Find where the given text appears and provide that cell's center as (X, Y) coordinate. 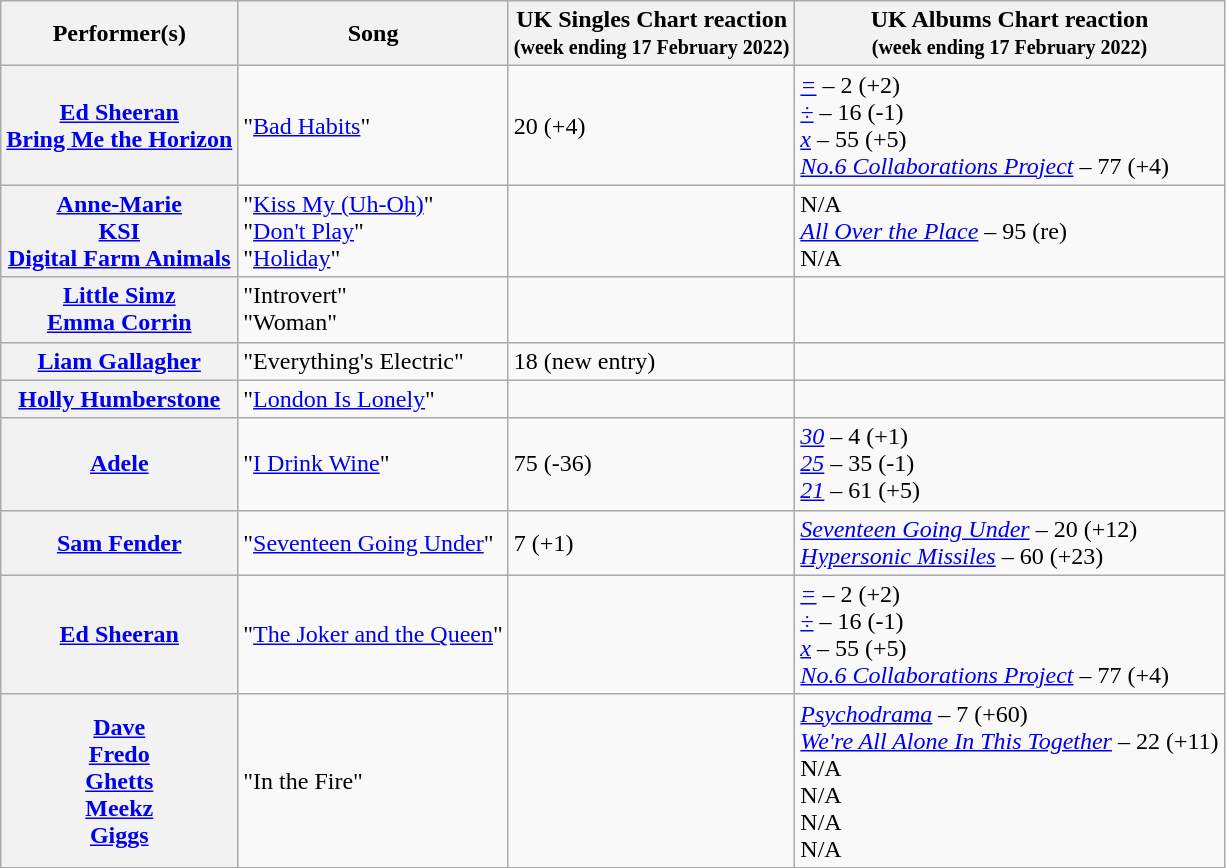
Liam Gallagher (120, 361)
Little Simz Emma Corrin (120, 310)
30 – 4 (+1)25 – 35 (-1)21 – 61 (+5) (1010, 464)
7 (+1) (651, 542)
Sam Fender (120, 542)
75 (-36) (651, 464)
"In the Fire" (374, 780)
UK Singles Chart reaction(week ending 17 February 2022) (651, 34)
UK Albums Chart reaction(week ending 17 February 2022) (1010, 34)
"London Is Lonely" (374, 399)
Anne-MarieKSIDigital Farm Animals (120, 231)
18 (new entry) (651, 361)
"I Drink Wine" (374, 464)
"Everything's Electric" (374, 361)
Adele (120, 464)
DaveFredoGhettsMeekzGiggs (120, 780)
Seventeen Going Under – 20 (+12)Hypersonic Missiles – 60 (+23) (1010, 542)
"The Joker and the Queen" (374, 634)
Performer(s) (120, 34)
Holly Humberstone (120, 399)
Song (374, 34)
Psychodrama – 7 (+60)We're All Alone In This Together – 22 (+11)N/AN/AN/AN/A (1010, 780)
Ed SheeranBring Me the Horizon (120, 126)
20 (+4) (651, 126)
"Seventeen Going Under" (374, 542)
Ed Sheeran (120, 634)
"Kiss My (Uh-Oh)""Don't Play""Holiday" (374, 231)
N/AAll Over the Place – 95 (re)N/A (1010, 231)
"Introvert""Woman" (374, 310)
"Bad Habits" (374, 126)
